Capture the cell that displays the provided text and extract its [x, y] central coordinate. 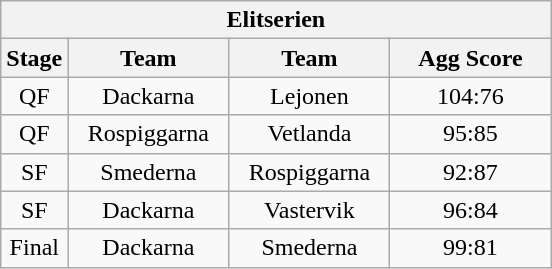
Final [34, 248]
Elitserien [276, 20]
92:87 [470, 172]
Vastervik [310, 210]
96:84 [470, 210]
Stage [34, 58]
95:85 [470, 134]
99:81 [470, 248]
Lejonen [310, 96]
Agg Score [470, 58]
Vetlanda [310, 134]
104:76 [470, 96]
